Return the (X, Y) coordinate for the center point of the cell that contains the specified text.  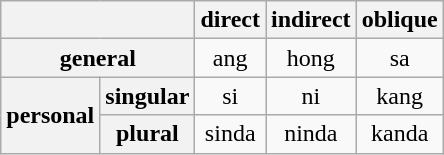
plural (148, 134)
personal (50, 115)
si (230, 96)
kanda (400, 134)
singular (148, 96)
hong (312, 58)
oblique (400, 20)
ang (230, 58)
sa (400, 58)
indirect (312, 20)
ni (312, 96)
general (98, 58)
ninda (312, 134)
kang (400, 96)
direct (230, 20)
sinda (230, 134)
